Return the (x, y) coordinate for the center point of the cell that contains the specified text.  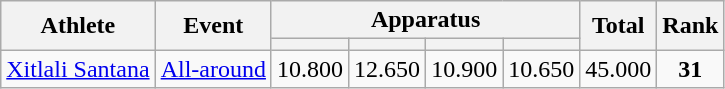
12.650 (388, 69)
Apparatus (425, 20)
Rank (690, 26)
10.900 (464, 69)
45.000 (618, 69)
Event (213, 26)
Xitlali Santana (78, 69)
10.650 (542, 69)
Athlete (78, 26)
All-around (213, 69)
Total (618, 26)
31 (690, 69)
10.800 (310, 69)
